Detect which cell encompasses the target text, then output its [x, y] center coordinate. 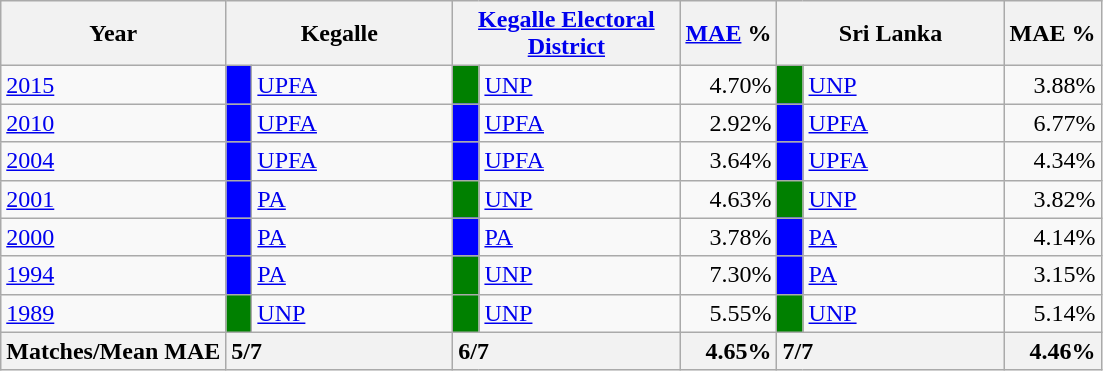
1989 [114, 313]
2004 [114, 161]
3.64% [728, 161]
2000 [114, 237]
4.63% [728, 199]
5/7 [340, 351]
3.78% [728, 237]
4.70% [728, 85]
4.14% [1052, 237]
3.15% [1052, 275]
3.88% [1052, 85]
3.82% [1052, 199]
6/7 [566, 351]
4.46% [1052, 351]
Matches/Mean MAE [114, 351]
2015 [114, 85]
Year [114, 34]
2001 [114, 199]
Sri Lanka [890, 34]
Kegalle [340, 34]
1994 [114, 275]
7/7 [890, 351]
Kegalle Electoral District [566, 34]
4.34% [1052, 161]
5.14% [1052, 313]
2.92% [728, 123]
5.55% [728, 313]
4.65% [728, 351]
7.30% [728, 275]
6.77% [1052, 123]
2010 [114, 123]
